Return (X, Y) of the center of cell containing provided text 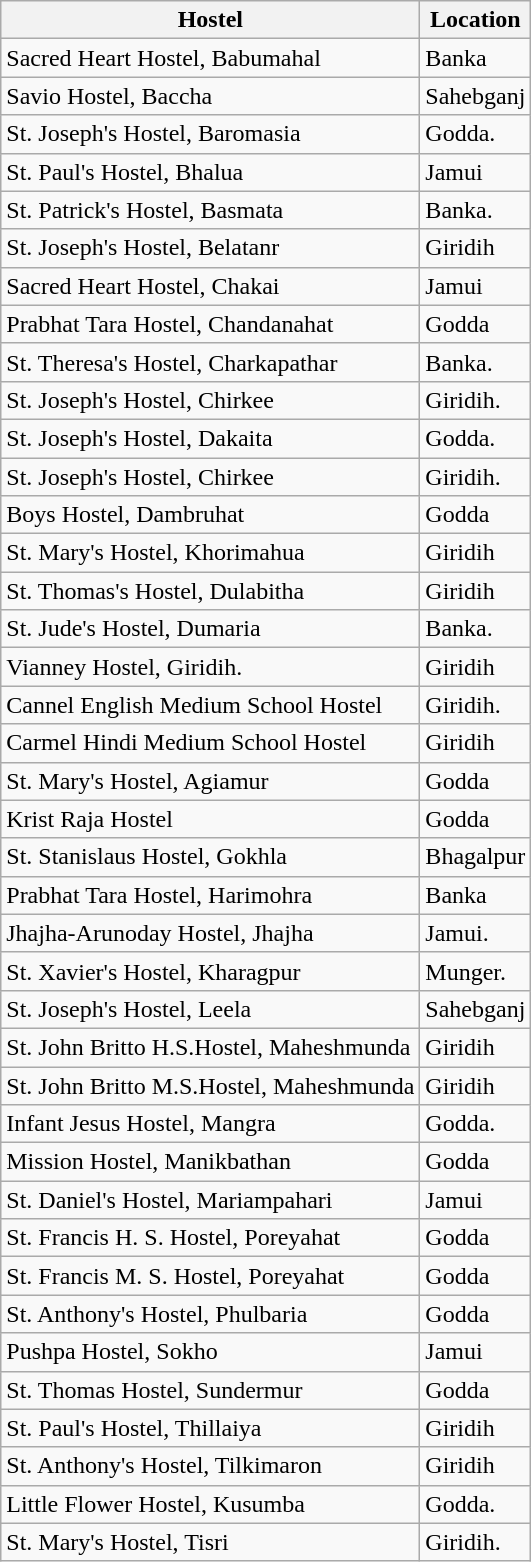
Location (476, 20)
St. Thomas Hostel, Sundermur (210, 1390)
St. John Britto M.S.Hostel, Maheshmunda (210, 1085)
Infant Jesus Hostel, Mangra (210, 1124)
Prabhat Tara Hostel, Harimohra (210, 895)
St. Francis H. S. Hostel, Poreyahat (210, 1238)
St. Xavier's Hostel, Kharagpur (210, 971)
St. Anthony's Hostel, Phulbaria (210, 1314)
Vianney Hostel, Giridih. (210, 667)
Jamui. (476, 933)
St. Daniel's Hostel, Mariampahari (210, 1200)
St. John Britto H.S.Hostel, Maheshmunda (210, 1047)
St. Patrick's Hostel, Basmata (210, 210)
Hostel (210, 20)
Cannel English Medium School Hostel (210, 705)
Mission Hostel, Manikbathan (210, 1162)
Prabhat Tara Hostel, Chandanahat (210, 324)
Sacred Heart Hostel, Chakai (210, 286)
St. Mary's Hostel, Agiamur (210, 781)
St. Francis M. S. Hostel, Poreyahat (210, 1276)
St. Paul's Hostel, Thillaiya (210, 1428)
St. Paul's Hostel, Bhalua (210, 172)
Carmel Hindi Medium School Hostel (210, 743)
Krist Raja Hostel (210, 819)
Boys Hostel, Dambruhat (210, 515)
St. Thomas's Hostel, Dulabitha (210, 591)
Sacred Heart Hostel, Babumahal (210, 58)
St. Anthony's Hostel, Tilkimaron (210, 1466)
St. Joseph's Hostel, Leela (210, 1009)
St. Theresa's Hostel, Charkapathar (210, 362)
St. Joseph's Hostel, Belatanr (210, 248)
Jhajha-Arunoday Hostel, Jhajha (210, 933)
Little Flower Hostel, Kusumba (210, 1504)
St. Mary's Hostel, Tisri (210, 1542)
Munger. (476, 971)
Bhagalpur (476, 857)
St. Jude's Hostel, Dumaria (210, 629)
Savio Hostel, Baccha (210, 96)
Pushpa Hostel, Sokho (210, 1352)
St. Stanislaus Hostel, Gokhla (210, 857)
St. Joseph's Hostel, Baromasia (210, 134)
St. Joseph's Hostel, Dakaita (210, 438)
St. Mary's Hostel, Khorimahua (210, 553)
